Find where the given text appears and provide that cell's center as (x, y) coordinate. 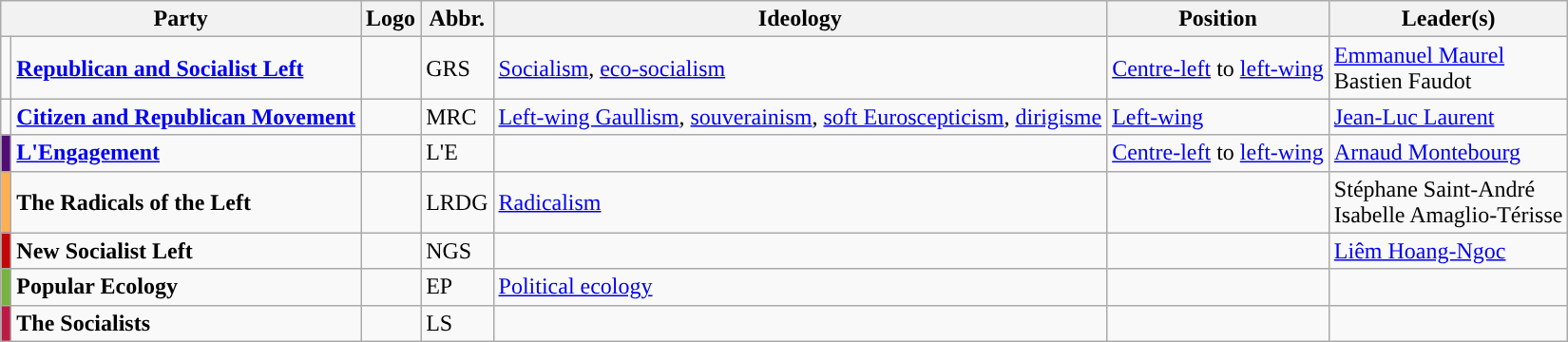
Arnaud Montebourg (1448, 153)
The Radicals of the Left (186, 201)
Left-wing (1218, 117)
Citizen and Republican Movement (186, 117)
LRDG (457, 201)
Jean-Luc Laurent (1448, 117)
Leader(s) (1448, 19)
Left-wing Gaullism, souverainism, soft Euroscepticism, dirigisme (800, 117)
Stéphane Saint-AndréIsabelle Amaglio-Térisse (1448, 201)
Radicalism (800, 201)
The Socialists (186, 323)
NGS (457, 251)
Party (181, 19)
Ideology (800, 19)
Emmanuel MaurelBastien Faudot (1448, 68)
L'E (457, 153)
GRS (457, 68)
EP (457, 287)
Position (1218, 19)
L'Engagement (186, 153)
Liêm Hoang-Ngoc (1448, 251)
Republican and Socialist Left (186, 68)
New Socialist Left (186, 251)
Logo (392, 19)
Socialism, eco-socialism (800, 68)
Abbr. (457, 19)
Political ecology (800, 287)
Popular Ecology (186, 287)
LS (457, 323)
MRC (457, 117)
